Capture the cell that displays the provided text and extract its (X, Y) central coordinate. 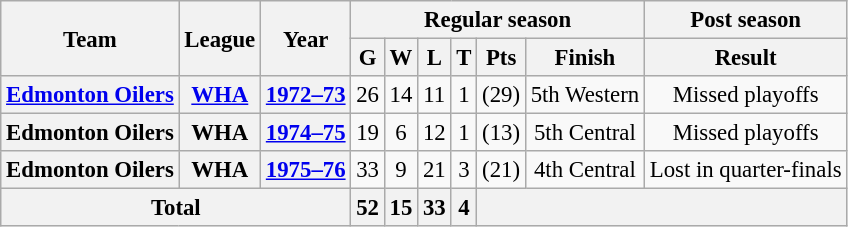
9 (400, 170)
Regular season (498, 20)
19 (368, 133)
Team (90, 38)
5th Western (584, 95)
15 (400, 208)
4th Central (584, 170)
14 (400, 95)
(13) (502, 133)
Lost in quarter-finals (745, 170)
26 (368, 95)
1975–76 (306, 170)
W (400, 58)
Post season (745, 20)
5th Central (584, 133)
Result (745, 58)
League (220, 38)
Finish (584, 58)
G (368, 58)
11 (434, 95)
T (464, 58)
Total (176, 208)
52 (368, 208)
Year (306, 38)
12 (434, 133)
(21) (502, 170)
L (434, 58)
3 (464, 170)
1974–75 (306, 133)
Pts (502, 58)
1972–73 (306, 95)
6 (400, 133)
21 (434, 170)
(29) (502, 95)
4 (464, 208)
